Output the (X, Y) coordinate of the center of the cell containing the given text.  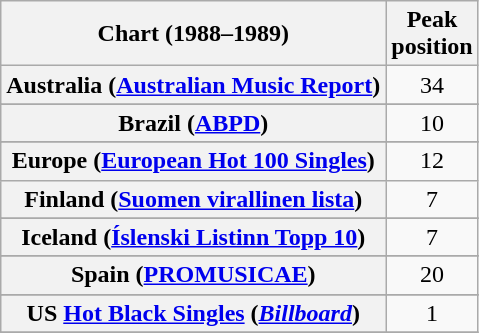
Spain (PROMUSICAE) (194, 275)
US Hot Black Singles (Billboard) (194, 313)
Brazil (ABPD) (194, 123)
Europe (European Hot 100 Singles) (194, 161)
Australia (Australian Music Report) (194, 85)
Peakposition (432, 34)
Chart (1988–1989) (194, 34)
34 (432, 85)
10 (432, 123)
Finland (Suomen virallinen lista) (194, 199)
Iceland (Íslenski Listinn Topp 10) (194, 237)
12 (432, 161)
20 (432, 275)
1 (432, 313)
